Search for the cell housing the specified text and yield its (x, y) center coordinate. 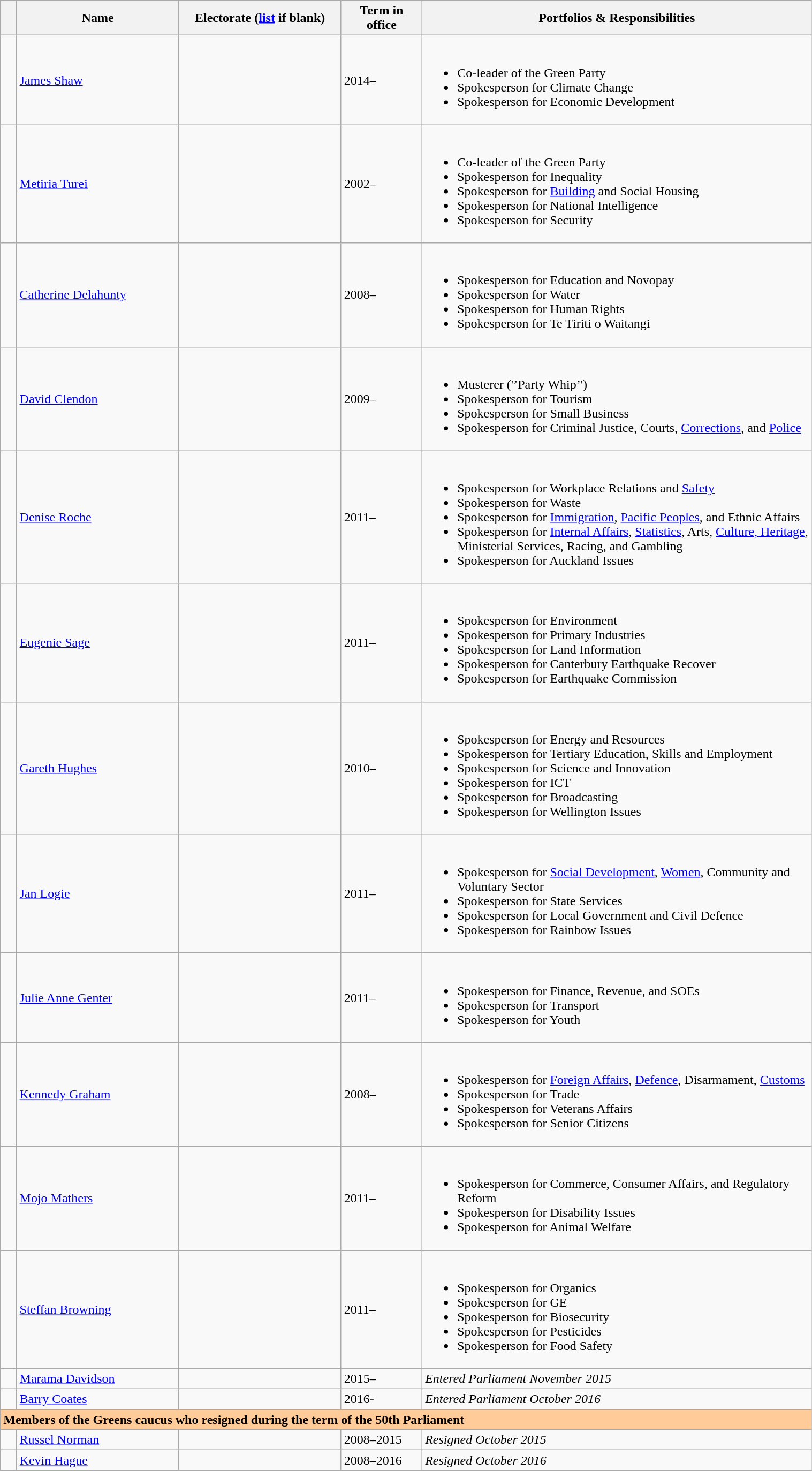
Spokesperson for Education and NovopaySpokesperson for WaterSpokesperson for Human RightsSpokesperson for Te Tiriti o Waitangi (617, 295)
Entered Parliament November 2015 (617, 1379)
2014– (382, 80)
David Clendon (97, 399)
Gareth Hughes (97, 768)
Spokesperson for Commerce, Consumer Affairs, and Regulatory ReformSpokesperson for Disability IssuesSpokesperson for Animal Welfare (617, 1198)
James Shaw (97, 80)
Jan Logie (97, 894)
Term in office (382, 18)
2015– (382, 1379)
Marama Davidson (97, 1379)
Kevin Hague (97, 1460)
2002– (382, 184)
2009– (382, 399)
Portfolios & Responsibilities (617, 18)
2008–2015 (382, 1440)
2008–2016 (382, 1460)
Metiria Turei (97, 184)
Spokesperson for Finance, Revenue, and SOEsSpokesperson for TransportSpokesperson for Youth (617, 998)
Members of the Greens caucus who resigned during the term of the 50th Parliament (406, 1420)
Electorate (list if blank) (260, 18)
Denise Roche (97, 517)
Steffan Browning (97, 1309)
Catherine Delahunty (97, 295)
2010– (382, 768)
Musterer ('’Party Whip’')Spokesperson for TourismSpokesperson for Small BusinessSpokesperson for Criminal Justice, Courts, Corrections, and Police (617, 399)
Barry Coates (97, 1399)
Kennedy Graham (97, 1094)
2016- (382, 1399)
Resigned October 2015 (617, 1440)
Spokesperson for OrganicsSpokesperson for GESpokesperson for BiosecuritySpokesperson for PesticidesSpokesperson for Food Safety (617, 1309)
Julie Anne Genter (97, 998)
Entered Parliament October 2016 (617, 1399)
Name (97, 18)
Resigned October 2016 (617, 1460)
Mojo Mathers (97, 1198)
Russel Norman (97, 1440)
Eugenie Sage (97, 642)
Co-leader of the Green PartySpokesperson for Climate ChangeSpokesperson for Economic Development (617, 80)
